Scan for the cell matching the given text and deliver its (x, y) coordinate at center. 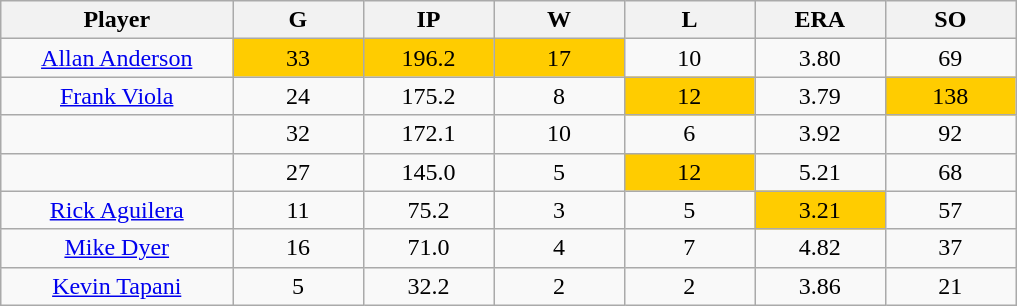
32.2 (428, 286)
IP (428, 20)
3 (559, 210)
172.1 (428, 134)
Allan Anderson (117, 58)
6 (689, 134)
68 (950, 172)
L (689, 20)
Kevin Tapani (117, 286)
7 (689, 248)
Frank Viola (117, 96)
Rick Aguilera (117, 210)
3.21 (820, 210)
196.2 (428, 58)
71.0 (428, 248)
3.86 (820, 286)
17 (559, 58)
24 (298, 96)
11 (298, 210)
3.92 (820, 134)
32 (298, 134)
3.79 (820, 96)
Mike Dyer (117, 248)
21 (950, 286)
57 (950, 210)
92 (950, 134)
37 (950, 248)
175.2 (428, 96)
3.80 (820, 58)
75.2 (428, 210)
27 (298, 172)
8 (559, 96)
W (559, 20)
4 (559, 248)
145.0 (428, 172)
ERA (820, 20)
G (298, 20)
69 (950, 58)
16 (298, 248)
4.82 (820, 248)
5.21 (820, 172)
SO (950, 20)
138 (950, 96)
33 (298, 58)
Player (117, 20)
